Locate the cell with the specified text and output its (x, y) center coordinate. 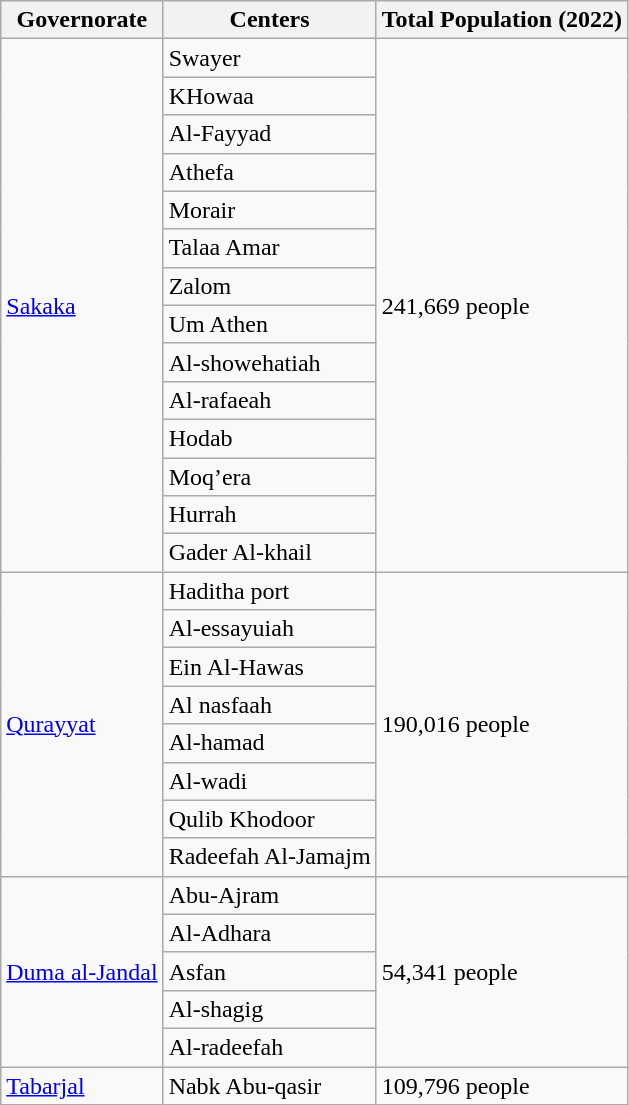
Zalom (270, 286)
Hurrah (270, 515)
Al-hamad (270, 743)
Total Population (2022) (502, 20)
KHowaa (270, 96)
Athefa (270, 172)
Al-showehatiah (270, 362)
Duma al-Jandal (82, 971)
Radeefah Al-Jamajm (270, 857)
Al-Adhara (270, 933)
Ein Al-Hawas (270, 667)
54,341 people (502, 971)
Moq’era (270, 477)
Sakaka (82, 306)
Um Athen (270, 324)
Tabarjal (82, 1085)
Hodab (270, 438)
Al-rafaeah (270, 400)
Al-wadi (270, 781)
Al-Fayyad (270, 134)
Al nasfaah (270, 705)
Qurayyat (82, 724)
241,669 people (502, 306)
Swayer (270, 58)
109,796 people (502, 1085)
Asfan (270, 971)
Talaa Amar (270, 248)
Gader Al-khail (270, 553)
Al-shagig (270, 1009)
Qulib Khodoor (270, 819)
Al-essayuiah (270, 629)
Morair (270, 210)
Abu-Ajram (270, 895)
Nabk Abu-qasir (270, 1085)
Haditha port (270, 591)
Centers (270, 20)
Governorate (82, 20)
Al-radeefah (270, 1047)
190,016 people (502, 724)
